Search for the cell housing the specified text and yield its (x, y) center coordinate. 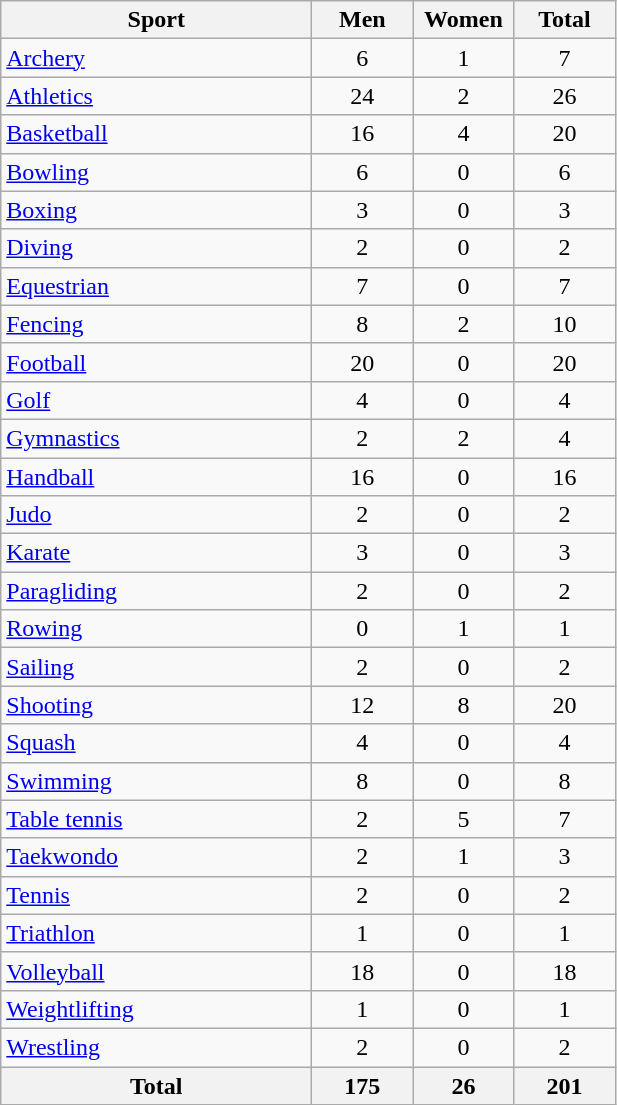
Fencing (156, 324)
Swimming (156, 781)
Rowing (156, 629)
Men (362, 20)
Shooting (156, 705)
Equestrian (156, 286)
Tennis (156, 895)
Women (464, 20)
Boxing (156, 210)
Sport (156, 20)
Weightlifting (156, 1009)
Paragliding (156, 591)
201 (564, 1085)
175 (362, 1085)
Squash (156, 743)
Sailing (156, 667)
Karate (156, 553)
12 (362, 705)
Golf (156, 400)
Bowling (156, 172)
Judo (156, 515)
Triathlon (156, 933)
Table tennis (156, 819)
10 (564, 324)
Volleyball (156, 971)
Diving (156, 248)
Athletics (156, 96)
Basketball (156, 134)
Handball (156, 477)
Archery (156, 58)
Football (156, 362)
Taekwondo (156, 857)
Gymnastics (156, 438)
5 (464, 819)
Wrestling (156, 1047)
24 (362, 96)
